Return the [X, Y] coordinate for the center point of the cell that contains the specified text.  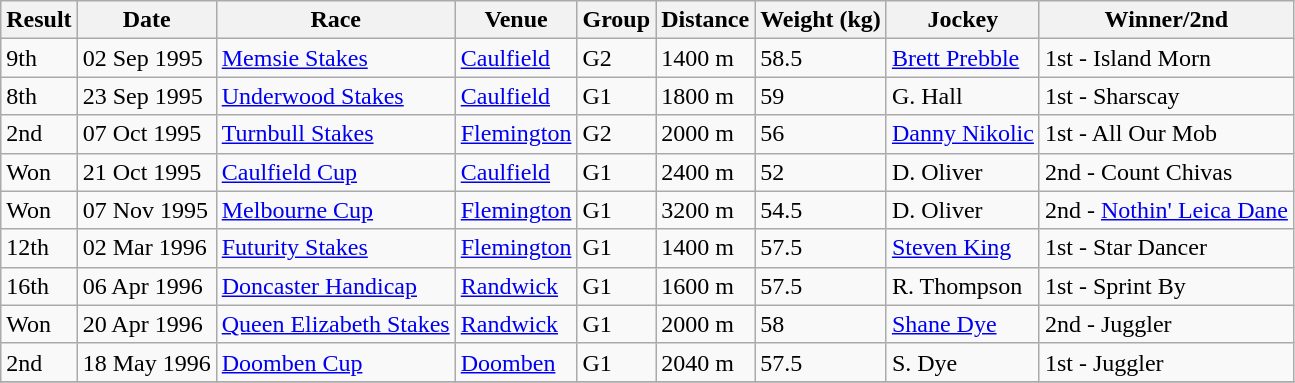
2400 m [706, 172]
Futurity Stakes [336, 248]
16th [39, 286]
20 Apr 1996 [146, 324]
2nd - Count Chivas [1166, 172]
1st - Island Morn [1166, 58]
Venue [516, 20]
Shane Dye [962, 324]
1st - Sprint By [1166, 286]
1st - Star Dancer [1166, 248]
Doncaster Handicap [336, 286]
18 May 1996 [146, 362]
1st - Sharscay [1166, 96]
54.5 [821, 210]
Result [39, 20]
Jockey [962, 20]
02 Sep 1995 [146, 58]
Caulfield Cup [336, 172]
1st - All Our Mob [1166, 134]
Doomben [516, 362]
3200 m [706, 210]
1st - Juggler [1166, 362]
Race [336, 20]
12th [39, 248]
2040 m [706, 362]
Melbourne Cup [336, 210]
Turnbull Stakes [336, 134]
02 Mar 1996 [146, 248]
1600 m [706, 286]
Doomben Cup [336, 362]
G. Hall [962, 96]
52 [821, 172]
8th [39, 96]
21 Oct 1995 [146, 172]
Underwood Stakes [336, 96]
58 [821, 324]
Weight (kg) [821, 20]
07 Oct 1995 [146, 134]
2nd - Juggler [1166, 324]
07 Nov 1995 [146, 210]
S. Dye [962, 362]
06 Apr 1996 [146, 286]
R. Thompson [962, 286]
56 [821, 134]
Memsie Stakes [336, 58]
Winner/2nd [1166, 20]
Queen Elizabeth Stakes [336, 324]
Group [616, 20]
Danny Nikolic [962, 134]
59 [821, 96]
1800 m [706, 96]
Brett Prebble [962, 58]
Steven King [962, 248]
Distance [706, 20]
58.5 [821, 58]
2nd - Nothin' Leica Dane [1166, 210]
9th [39, 58]
23 Sep 1995 [146, 96]
Date [146, 20]
